Scan for the cell matching the given text and deliver its (x, y) coordinate at center. 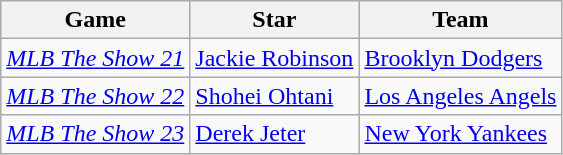
New York Yankees (460, 134)
Star (274, 20)
Shohei Ohtani (274, 96)
MLB The Show 22 (96, 96)
MLB The Show 23 (96, 134)
Team (460, 20)
MLB The Show 21 (96, 58)
Los Angeles Angels (460, 96)
Derek Jeter (274, 134)
Brooklyn Dodgers (460, 58)
Jackie Robinson (274, 58)
Game (96, 20)
